Pinpoint the cell where the given text exists, returning its (X, Y) midpoint coordinate. 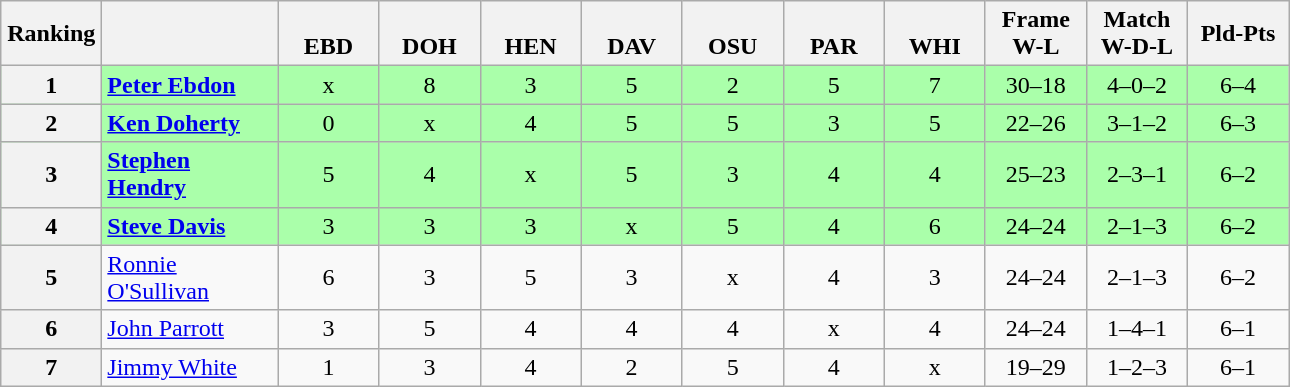
EBD (328, 34)
22–26 (1036, 123)
Pld-Pts (1238, 34)
John Parrott (190, 329)
HEN (530, 34)
6–4 (1238, 85)
4–0–2 (1136, 85)
3–1–2 (1136, 123)
MatchW-D-L (1136, 34)
19–29 (1036, 367)
0 (328, 123)
8 (430, 85)
1–4–1 (1136, 329)
WHI (934, 34)
1–2–3 (1136, 367)
OSU (732, 34)
DAV (632, 34)
Steve Davis (190, 226)
DOH (430, 34)
PAR (834, 34)
Stephen Hendry (190, 174)
Peter Ebdon (190, 85)
Ranking (52, 34)
30–18 (1036, 85)
Ronnie O'Sullivan (190, 278)
2–3–1 (1136, 174)
25–23 (1036, 174)
FrameW-L (1036, 34)
Jimmy White (190, 367)
Ken Doherty (190, 123)
6–3 (1238, 123)
